Return the (x, y) coordinate for the center point of the cell that contains the specified text.  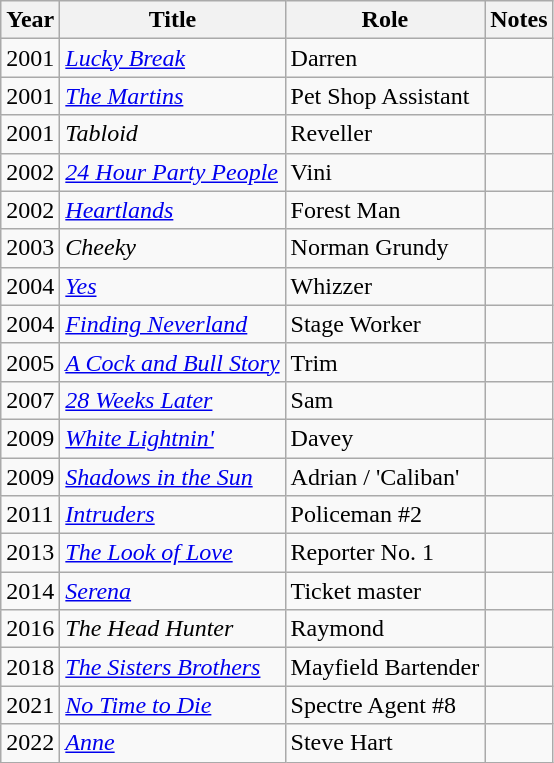
Year (30, 20)
28 Weeks Later (172, 400)
Yes (172, 286)
2013 (30, 553)
2003 (30, 248)
Norman Grundy (385, 248)
Pet Shop Assistant (385, 96)
Reveller (385, 134)
The Look of Love (172, 553)
Finding Neverland (172, 324)
2007 (30, 400)
2018 (30, 667)
A Cock and Bull Story (172, 362)
2005 (30, 362)
The Head Hunter (172, 629)
Tabloid (172, 134)
2014 (30, 591)
White Lightnin' (172, 438)
Darren (385, 58)
Spectre Agent #8 (385, 705)
Lucky Break (172, 58)
Vini (385, 172)
No Time to Die (172, 705)
Steve Hart (385, 743)
Raymond (385, 629)
Cheeky (172, 248)
24 Hour Party People (172, 172)
Anne (172, 743)
Adrian / 'Caliban' (385, 477)
Whizzer (385, 286)
2022 (30, 743)
Forest Man (385, 210)
Trim (385, 362)
Davey (385, 438)
The Martins (172, 96)
Shadows in the Sun (172, 477)
Serena (172, 591)
The Sisters Brothers (172, 667)
Sam (385, 400)
Title (172, 20)
Role (385, 20)
Notes (519, 20)
Ticket master (385, 591)
2021 (30, 705)
Heartlands (172, 210)
Mayfield Bartender (385, 667)
2011 (30, 515)
Intruders (172, 515)
Policeman #2 (385, 515)
2016 (30, 629)
Stage Worker (385, 324)
Reporter No. 1 (385, 553)
